Determine the [x, y] coordinate at the center of the cell enclosing the given text.  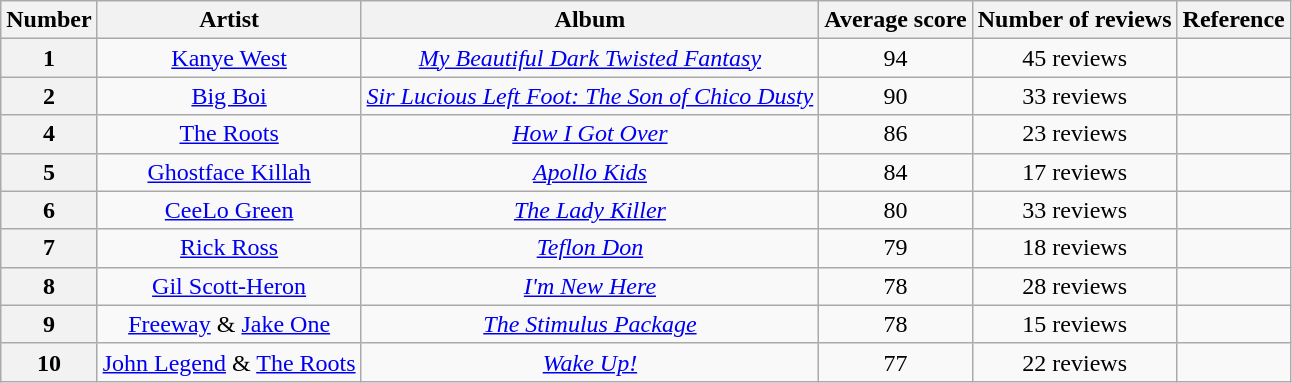
15 reviews [1074, 324]
The Roots [229, 134]
I'm New Here [590, 286]
CeeLo Green [229, 210]
Ghostface Killah [229, 172]
My Beautiful Dark Twisted Fantasy [590, 58]
4 [49, 134]
John Legend & The Roots [229, 362]
80 [896, 210]
7 [49, 248]
22 reviews [1074, 362]
23 reviews [1074, 134]
Teflon Don [590, 248]
1 [49, 58]
86 [896, 134]
Sir Lucious Left Foot: The Son of Chico Dusty [590, 96]
9 [49, 324]
Reference [1234, 20]
Freeway & Jake One [229, 324]
The Lady Killer [590, 210]
28 reviews [1074, 286]
45 reviews [1074, 58]
17 reviews [1074, 172]
Rick Ross [229, 248]
Artist [229, 20]
The Stimulus Package [590, 324]
79 [896, 248]
How I Got Over [590, 134]
84 [896, 172]
18 reviews [1074, 248]
90 [896, 96]
10 [49, 362]
5 [49, 172]
2 [49, 96]
Album [590, 20]
94 [896, 58]
Apollo Kids [590, 172]
Gil Scott-Heron [229, 286]
Kanye West [229, 58]
Big Boi [229, 96]
77 [896, 362]
6 [49, 210]
8 [49, 286]
Number [49, 20]
Average score [896, 20]
Wake Up! [590, 362]
Number of reviews [1074, 20]
